Return the (x, y) coordinate for the center point of the cell that contains the specified text.  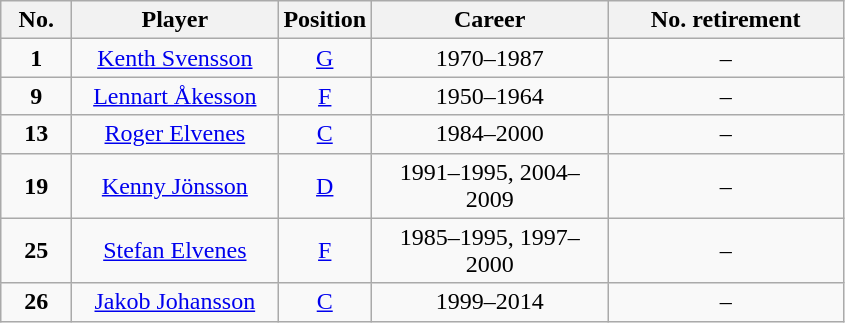
Kenth Svensson (175, 58)
Player (175, 20)
1985–1995, 1997–2000 (490, 250)
1999–2014 (490, 302)
Lennart Åkesson (175, 96)
1984–2000 (490, 134)
Career (490, 20)
Kenny Jönsson (175, 186)
13 (36, 134)
25 (36, 250)
No. (36, 20)
Stefan Elvenes (175, 250)
19 (36, 186)
Jakob Johansson (175, 302)
G (325, 58)
1 (36, 58)
1950–1964 (490, 96)
9 (36, 96)
D (325, 186)
Position (325, 20)
No. retirement (726, 20)
Roger Elvenes (175, 134)
1991–1995, 2004–2009 (490, 186)
26 (36, 302)
1970–1987 (490, 58)
